Determine the (X, Y) coordinate at the center of the cell enclosing the given text.  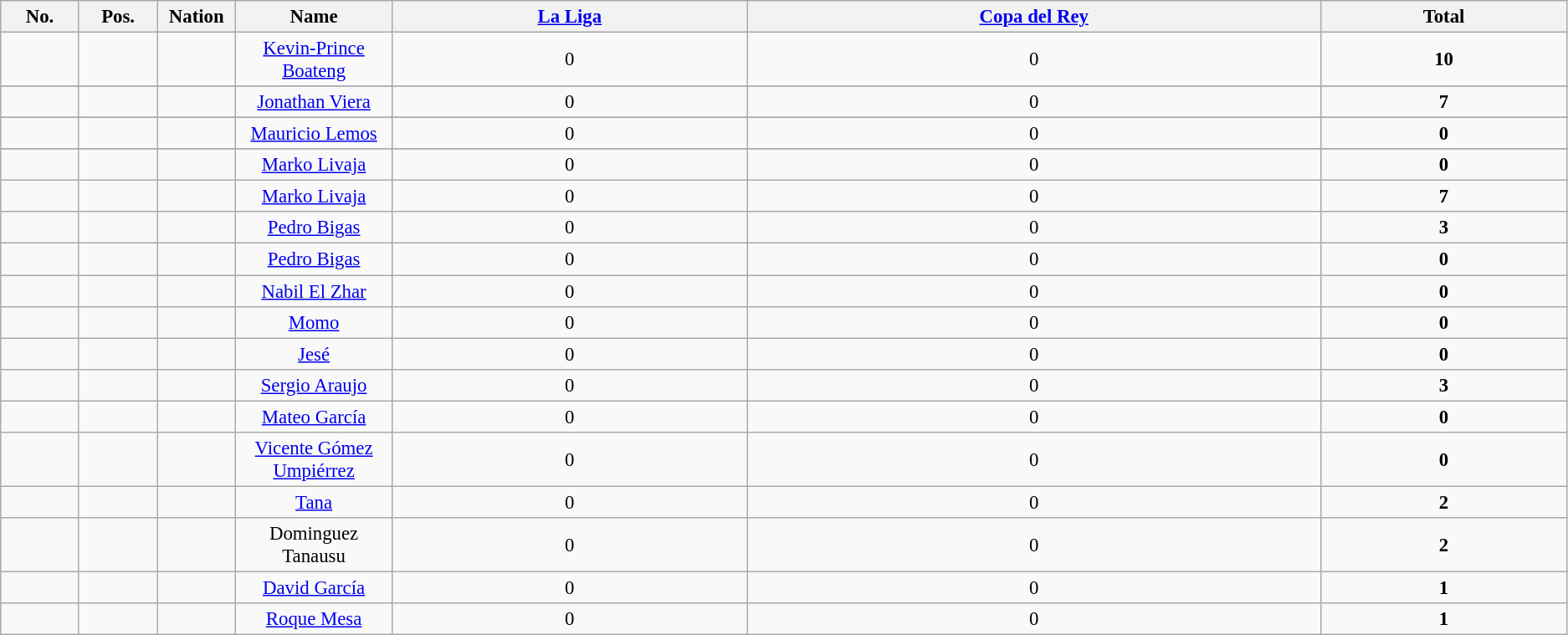
Momo (315, 322)
La Liga (570, 17)
Roque Mesa (315, 619)
Sergio Araujo (315, 385)
Dominguez Tanausu (315, 545)
No. (40, 17)
Vicente Gómez Umpiérrez (315, 460)
Nabil El Zhar (315, 291)
Pos. (118, 17)
Jesé (315, 354)
Nation (197, 17)
Mateo García (315, 417)
Kevin-Prince Boateng (315, 60)
10 (1444, 60)
Copa del Rey (1034, 17)
Mauricio Lemos (315, 134)
David García (315, 587)
Name (315, 17)
Tana (315, 502)
Jonathan Viera (315, 102)
Total (1444, 17)
